Provide the (X, Y) coordinate of the cell's center where the given text is located.  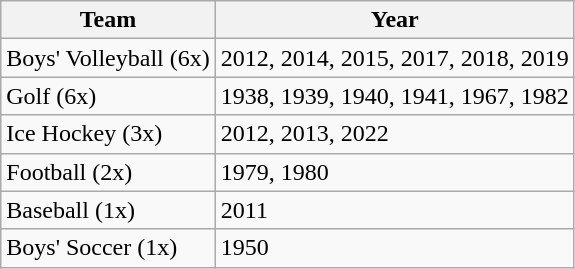
2011 (394, 210)
1979, 1980 (394, 172)
Football (2x) (108, 172)
1938, 1939, 1940, 1941, 1967, 1982 (394, 96)
Year (394, 20)
Boys' Volleyball (6x) (108, 58)
2012, 2014, 2015, 2017, 2018, 2019 (394, 58)
1950 (394, 248)
Ice Hockey (3x) (108, 134)
Team (108, 20)
Boys' Soccer (1x) (108, 248)
Baseball (1x) (108, 210)
2012, 2013, 2022 (394, 134)
Golf (6x) (108, 96)
